Return [X, Y] of the center of cell containing provided text 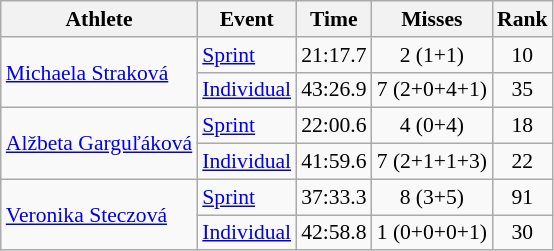
Athlete [100, 19]
7 (2+0+4+1) [432, 90]
30 [522, 233]
8 (3+5) [432, 197]
21:17.7 [334, 55]
Time [334, 19]
Alžbeta Garguľáková [100, 144]
41:59.6 [334, 162]
42:58.8 [334, 233]
7 (2+1+1+3) [432, 162]
18 [522, 126]
91 [522, 197]
22 [522, 162]
Rank [522, 19]
1 (0+0+0+1) [432, 233]
22:00.6 [334, 126]
35 [522, 90]
Event [246, 19]
10 [522, 55]
Michaela Straková [100, 72]
2 (1+1) [432, 55]
37:33.3 [334, 197]
Misses [432, 19]
43:26.9 [334, 90]
Veronika Steczová [100, 214]
4 (0+4) [432, 126]
